Capture the cell that displays the provided text and extract its [X, Y] central coordinate. 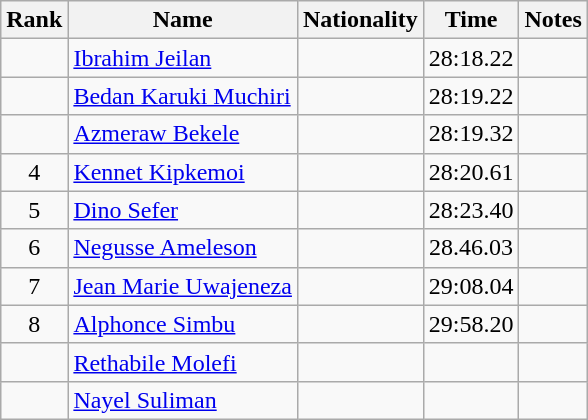
4 [34, 172]
Name [183, 20]
29:08.04 [471, 286]
28:19.32 [471, 134]
Azmeraw Bekele [183, 134]
Jean Marie Uwajeneza [183, 286]
Ibrahim Jeilan [183, 58]
Alphonce Simbu [183, 324]
29:58.20 [471, 324]
Dino Sefer [183, 210]
5 [34, 210]
6 [34, 248]
8 [34, 324]
28:20.61 [471, 172]
Rethabile Molefi [183, 362]
Nayel Suliman [183, 400]
Notes [553, 20]
28:23.40 [471, 210]
Negusse Ameleson [183, 248]
Time [471, 20]
28.46.03 [471, 248]
Nationality [360, 20]
Kennet Kipkemoi [183, 172]
Rank [34, 20]
Bedan Karuki Muchiri [183, 96]
7 [34, 286]
28:19.22 [471, 96]
28:18.22 [471, 58]
